From the cell containing the given text, extract its center point as [X, Y] coordinate. 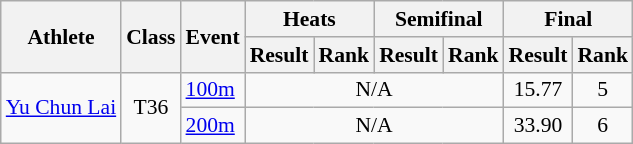
Semifinal [438, 19]
15.77 [538, 90]
Yu Chun Lai [61, 108]
6 [602, 126]
200m [213, 126]
100m [213, 90]
5 [602, 90]
Heats [310, 19]
33.90 [538, 126]
Final [568, 19]
Class [150, 36]
Athlete [61, 36]
T36 [150, 108]
Event [213, 36]
